Capture the cell that displays the provided text and extract its [X, Y] central coordinate. 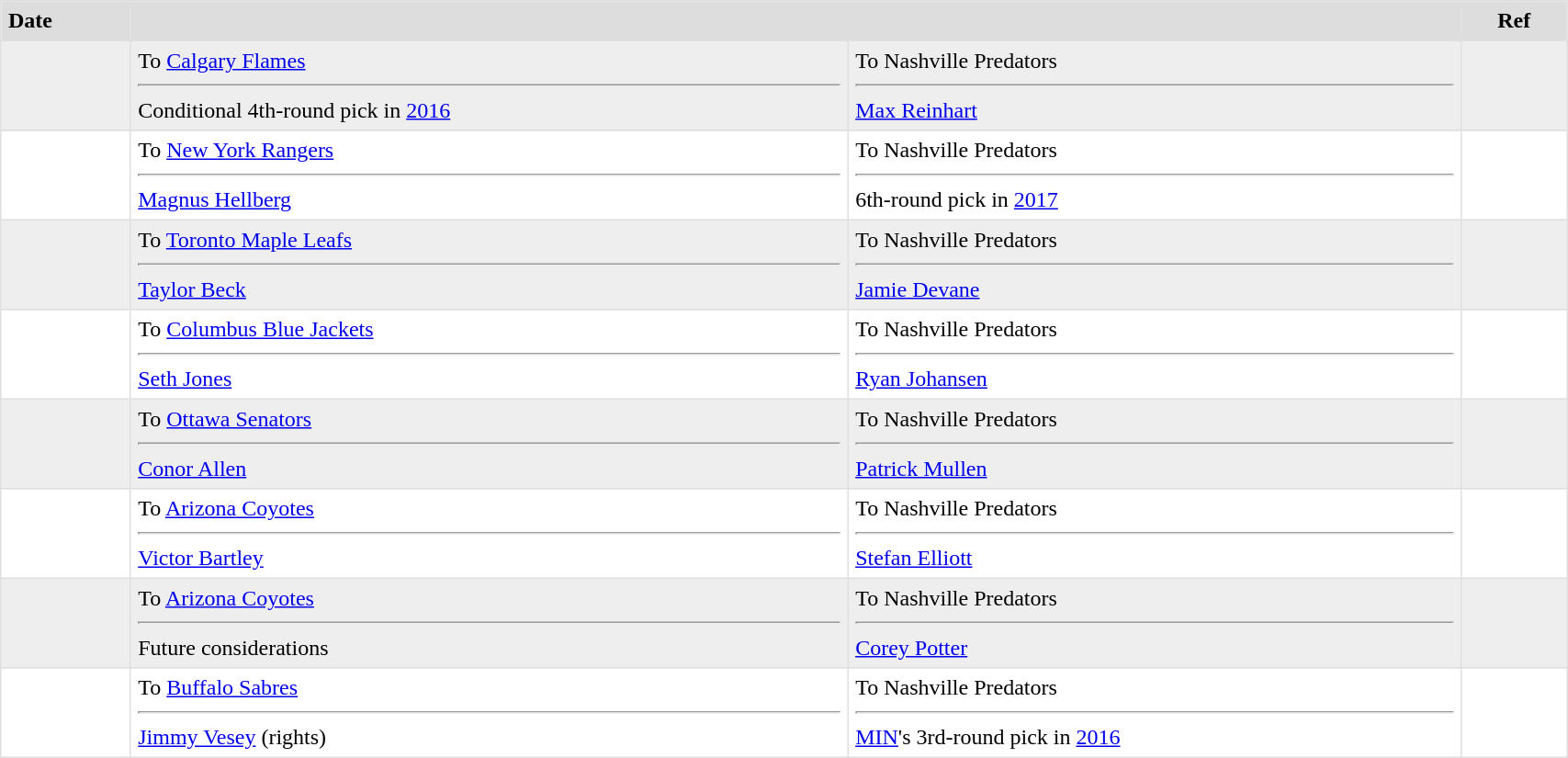
To Nashville Predators Jamie Devane [1155, 265]
To Nashville Predators MIN's 3rd-round pick in 2016 [1155, 713]
To Nashville Predators Corey Potter [1155, 623]
To Nashville Predators Max Reinhart [1155, 85]
Ref [1514, 21]
To Nashville Predators 6th-round pick in 2017 [1155, 175]
To Columbus Blue Jackets Seth Jones [489, 355]
To Nashville Predators Patrick Mullen [1155, 444]
To Ottawa Senators Conor Allen [489, 444]
To Nashville Predators Ryan Johansen [1155, 355]
To Toronto Maple Leafs Taylor Beck [489, 265]
To Buffalo Sabres Jimmy Vesey (rights) [489, 713]
To New York Rangers Magnus Hellberg [489, 175]
To Arizona Coyotes Future considerations [489, 623]
Date [66, 21]
To Nashville Predators Stefan Elliott [1155, 534]
To Calgary Flames Conditional 4th-round pick in 2016 [489, 85]
To Arizona Coyotes Victor Bartley [489, 534]
